Output the [x, y] coordinate of the center of the cell containing the given text.  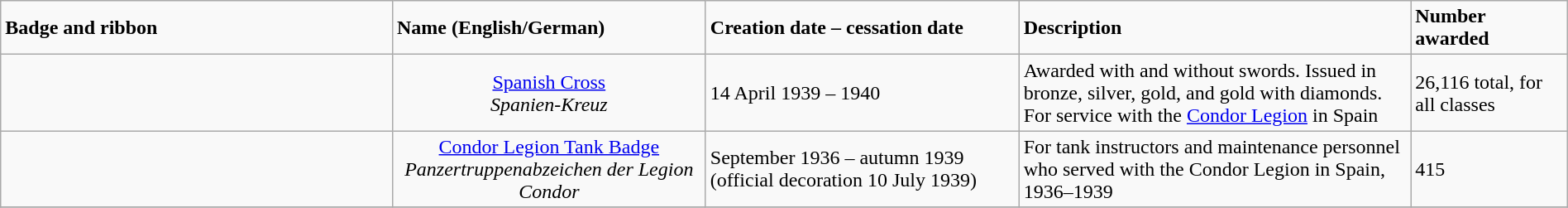
Name (English/German) [549, 28]
September 1936 – autumn 1939(official decoration 10 July 1939) [862, 169]
Spanish CrossSpanien-Kreuz [549, 93]
Number awarded [1489, 28]
Description [1215, 28]
Badge and ribbon [197, 28]
Creation date – cessation date [862, 28]
For tank instructors and maintenance personnel who served with the Condor Legion in Spain, 1936–1939 [1215, 169]
Condor Legion Tank BadgePanzertruppenabzeichen der Legion Condor [549, 169]
415 [1489, 169]
26,116 total, for all classes [1489, 93]
14 April 1939 – 1940 [862, 93]
Awarded with and without swords. Issued in bronze, silver, gold, and gold with diamonds. For service with the Condor Legion in Spain [1215, 93]
